Identify which cell holds the provided text, then report its [X, Y] central coordinate. 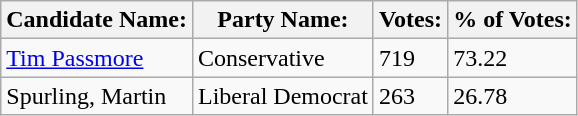
Liberal Democrat [282, 96]
Tim Passmore [97, 58]
263 [410, 96]
73.22 [513, 58]
Candidate Name: [97, 20]
Party Name: [282, 20]
% of Votes: [513, 20]
26.78 [513, 96]
Votes: [410, 20]
719 [410, 58]
Conservative [282, 58]
Spurling, Martin [97, 96]
